Extract the [x, y] coordinate from the center of the cell holding the provided text.  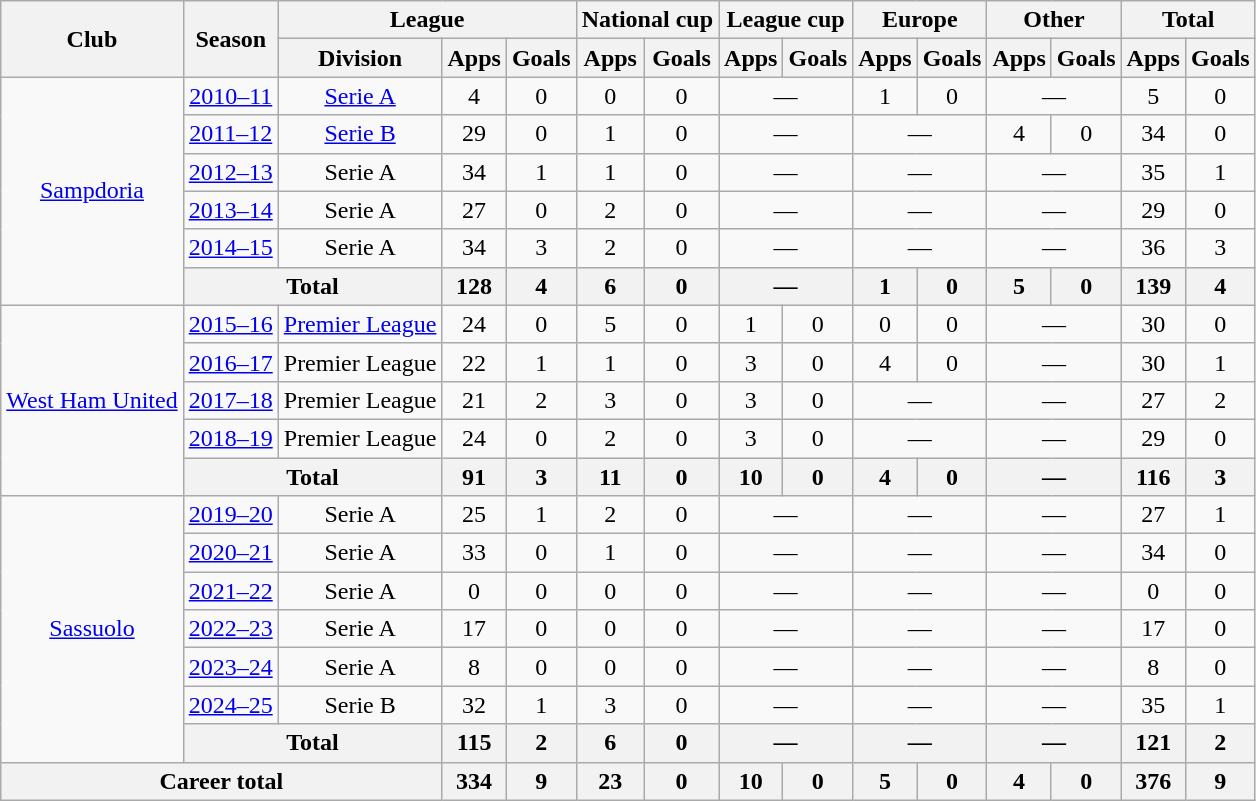
11 [610, 477]
21 [474, 400]
2011–12 [230, 134]
2020–21 [230, 553]
2015–16 [230, 324]
Sassuolo [92, 629]
National cup [647, 20]
376 [1153, 781]
2019–20 [230, 515]
Club [92, 39]
2022–23 [230, 629]
2018–19 [230, 438]
Sampdoria [92, 191]
Season [230, 39]
128 [474, 286]
334 [474, 781]
121 [1153, 743]
36 [1153, 248]
2014–15 [230, 248]
2012–13 [230, 172]
2010–11 [230, 96]
2016–17 [230, 362]
2013–14 [230, 210]
2017–18 [230, 400]
91 [474, 477]
2023–24 [230, 667]
2021–22 [230, 591]
League cup [786, 20]
League [427, 20]
2024–25 [230, 705]
116 [1153, 477]
Other [1054, 20]
23 [610, 781]
Europe [920, 20]
Career total [222, 781]
25 [474, 515]
32 [474, 705]
33 [474, 553]
22 [474, 362]
Division [360, 58]
139 [1153, 286]
115 [474, 743]
West Ham United [92, 400]
